Pinpoint the cell where the given text exists, returning its [x, y] midpoint coordinate. 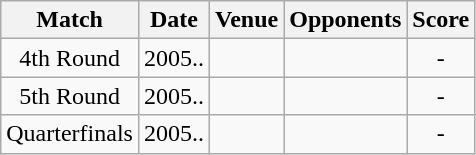
Quarterfinals [70, 134]
4th Round [70, 58]
Opponents [346, 20]
5th Round [70, 96]
Score [441, 20]
Date [174, 20]
Venue [246, 20]
Match [70, 20]
